Return the (x, y) coordinate for the center point of the cell that contains the specified text.  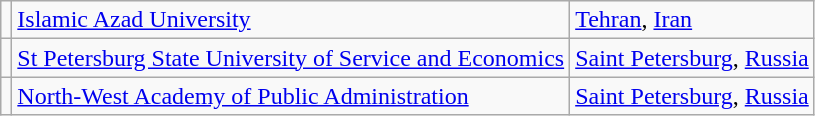
Islamic Azad University (291, 20)
St Petersburg State University of Service and Economics (291, 58)
North-West Academy of Public Administration (291, 96)
Tehran, Iran (692, 20)
